Capture the cell that displays the provided text and extract its [x, y] central coordinate. 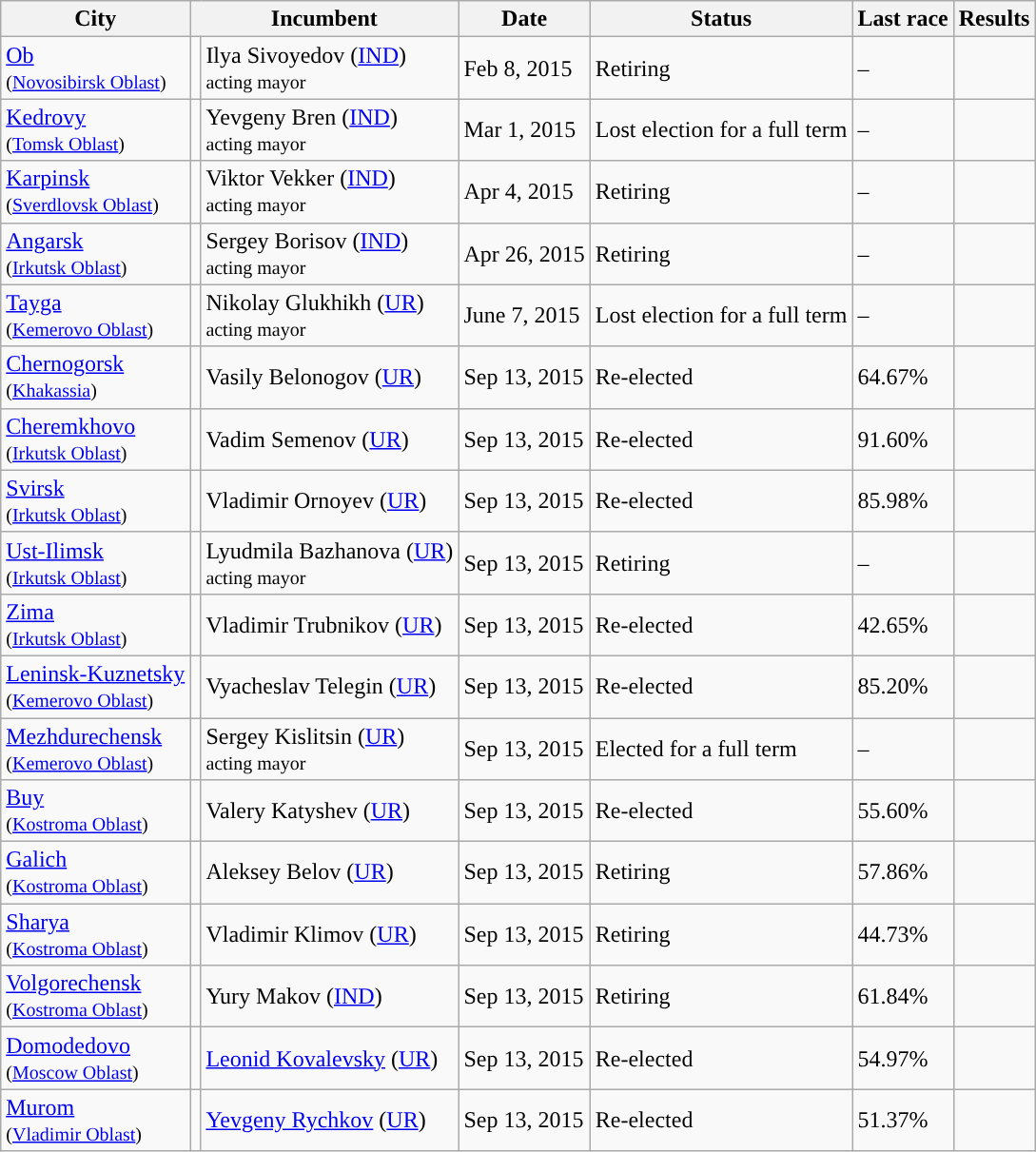
Murom(Vladimir Oblast) [95, 1121]
Vadim Semenov (UR) [329, 439]
Vasily Belonogov (UR) [329, 377]
Zima(Irkutsk Oblast) [95, 624]
Apr 26, 2015 [524, 253]
Results [994, 19]
Status [721, 19]
Yury Makov (IND) [329, 997]
Yevgeny Bren (IND)acting mayor [329, 129]
55.60% [903, 810]
Mar 1, 2015 [524, 129]
Mezhdurechensk(Kemerovo Oblast) [95, 748]
Lyudmila Bazhanova (UR)acting mayor [329, 563]
Feb 8, 2015 [524, 68]
Date [524, 19]
Vladimir Trubnikov (UR) [329, 624]
Chernogorsk(Khakassia) [95, 377]
Vyacheslav Telegin (UR) [329, 687]
Volgorechensk(Kostroma Oblast) [95, 997]
85.20% [903, 687]
42.65% [903, 624]
Buy(Kostroma Oblast) [95, 810]
Yevgeny Rychkov (UR) [329, 1121]
City [95, 19]
51.37% [903, 1121]
Tayga(Kemerovo Oblast) [95, 316]
Kedrovy(Tomsk Oblast) [95, 129]
Sergey Kislitsin (UR)acting mayor [329, 748]
Angarsk(Irkutsk Oblast) [95, 253]
91.60% [903, 439]
64.67% [903, 377]
85.98% [903, 500]
Aleksey Belov (UR) [329, 873]
Vladimir Klimov (UR) [329, 934]
Leninsk-Kuznetsky(Kemerovo Oblast) [95, 687]
54.97% [903, 1058]
Svirsk(Irkutsk Oblast) [95, 500]
Ob(Novosibirsk Oblast) [95, 68]
Sharya(Kostroma Oblast) [95, 934]
Valery Katyshev (UR) [329, 810]
Viktor Vekker (IND)acting mayor [329, 192]
Domodedovo(Moscow Oblast) [95, 1058]
Leonid Kovalevsky (UR) [329, 1058]
44.73% [903, 934]
57.86% [903, 873]
Nikolay Glukhikh (UR)acting mayor [329, 316]
Cheremkhovo(Irkutsk Oblast) [95, 439]
Karpinsk(Sverdlovsk Oblast) [95, 192]
Galich(Kostroma Oblast) [95, 873]
Ust-Ilimsk(Irkutsk Oblast) [95, 563]
Elected for a full term [721, 748]
Vladimir Ornoyev (UR) [329, 500]
61.84% [903, 997]
Apr 4, 2015 [524, 192]
Sergey Borisov (IND)acting mayor [329, 253]
Incumbent [324, 19]
June 7, 2015 [524, 316]
Last race [903, 19]
Ilya Sivoyedov (IND)acting mayor [329, 68]
